Capture the cell that displays the provided text and extract its (x, y) central coordinate. 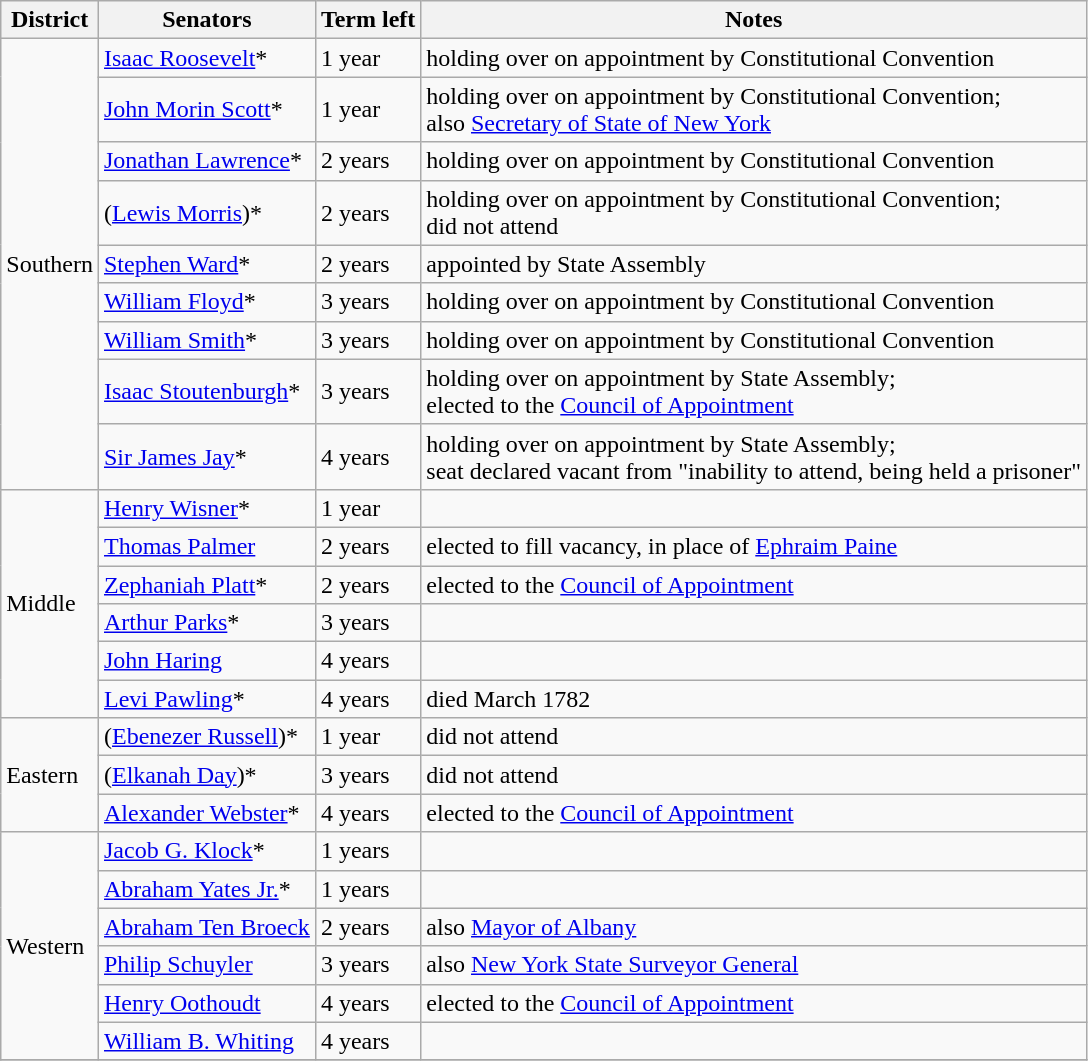
holding over on appointment by State Assembly; seat declared vacant from "inability to attend, being held a prisoner" (754, 456)
Levi Pawling* (206, 699)
Abraham Ten Broeck (206, 927)
John Morin Scott* (206, 110)
(Ebenezer Russell)* (206, 737)
Middle (50, 603)
(Lewis Morris)* (206, 212)
also New York State Surveyor General (754, 965)
Alexander Webster* (206, 813)
John Haring (206, 661)
appointed by State Assembly (754, 264)
Jonathan Lawrence* (206, 161)
Arthur Parks* (206, 623)
William Floyd* (206, 302)
also Mayor of Albany (754, 927)
Abraham Yates Jr.* (206, 889)
holding over on appointment by Constitutional Convention; also Secretary of State of New York (754, 110)
William Smith* (206, 340)
Henry Oothoudt (206, 1003)
Eastern (50, 775)
Jacob G. Klock* (206, 851)
Notes (754, 20)
Henry Wisner* (206, 508)
Isaac Stoutenburgh* (206, 392)
(Elkanah Day)* (206, 775)
Sir James Jay* (206, 456)
Isaac Roosevelt* (206, 58)
Western (50, 946)
holding over on appointment by State Assembly; elected to the Council of Appointment (754, 392)
District (50, 20)
Stephen Ward* (206, 264)
Southern (50, 264)
Philip Schuyler (206, 965)
died March 1782 (754, 699)
Senators (206, 20)
holding over on appointment by Constitutional Convention; did not attend (754, 212)
Zephaniah Platt* (206, 585)
Term left (368, 20)
William B. Whiting (206, 1041)
Thomas Palmer (206, 546)
elected to fill vacancy, in place of Ephraim Paine (754, 546)
